For the text-containing cell, return its midpoint in [x, y] coordinate format. 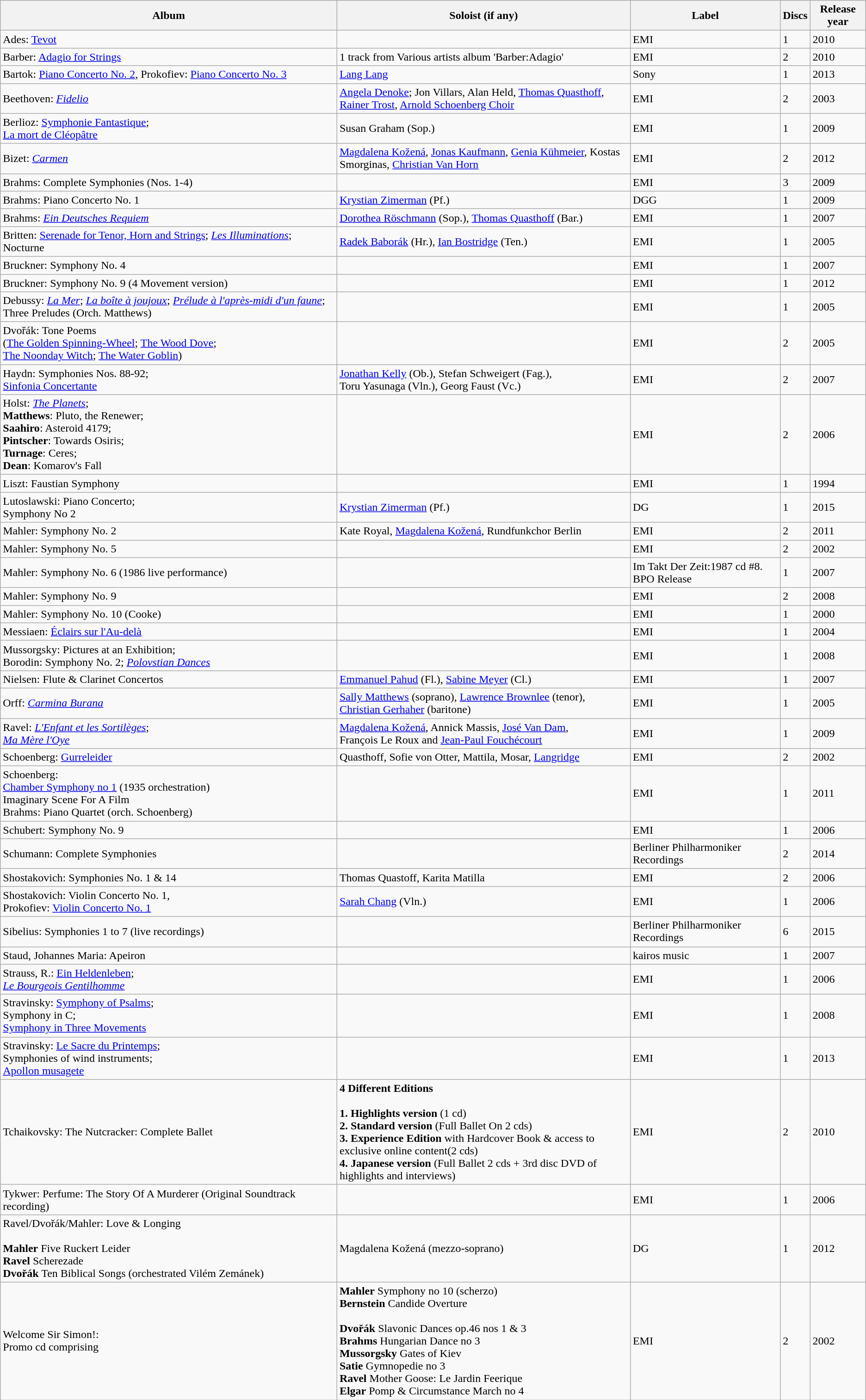
Britten: Serenade for Tenor, Horn and Strings; Les Illuminations; Nocturne [169, 242]
Dvořák: Tone Poems(The Golden Spinning-Wheel; The Wood Dove;The Noonday Witch; The Water Goblin) [169, 343]
3 [795, 182]
Shostakovich: Violin Concerto No. 1,Prokofiev: Violin Concerto No. 1 [169, 901]
Quasthoff, Sofie von Otter, Mattila, Mosar, Langridge [483, 757]
Tykwer: Perfume: The Story Of A Murderer (Original Soundtrack recording) [169, 1199]
Stravinsky: Le Sacre du Printemps;Symphonies of wind instruments;Apollon musagete [169, 1058]
Label [705, 16]
Brahms: Ein Deutsches Requiem [169, 217]
Angela Denoke; Jon Villars, Alan Held, Thomas Quasthoff,Rainer Trost, Arnold Schoenberg Choir [483, 98]
Mahler: Symphony No. 2 [169, 531]
Mahler: Symphony No. 9 [169, 596]
Barber: Adagio for Strings [169, 57]
Sarah Chang (Vln.) [483, 901]
Magdalena Kožená, Jonas Kaufmann, Genia Kühmeier, Kostas Smorginas, Christian Van Horn [483, 158]
Haydn: Symphonies Nos. 88-92;Sinfonia Concertante [169, 379]
Lutoslawski: Piano Concerto;Symphony No 2 [169, 507]
Ravel: L'Enfant et les Sortilèges;Ma Mère l'Oye [169, 733]
Mahler: Symphony No. 6 (1986 live performance) [169, 573]
Staud, Johannes Maria: Apeiron [169, 955]
6 [795, 932]
Bizet: Carmen [169, 158]
Liszt: Faustian Symphony [169, 483]
Soloist (if any) [483, 16]
Mussorgsky: Pictures at an Exhibition;Borodin: Symphony No. 2; Polovstian Dances [169, 655]
Dorothea Röschmann (Sop.), Thomas Quasthoff (Bar.) [483, 217]
Schoenberg:Chamber Symphony no 1 (1935 orchestration)Imaginary Scene For A FilmBrahms: Piano Quartet (orch. Schoenberg) [169, 794]
Sibelius: Symphonies 1 to 7 (live recordings) [169, 932]
Schubert: Symphony No. 9 [169, 830]
Schoenberg: Gurreleider [169, 757]
Magdalena Kožená (mezzo-soprano) [483, 1248]
2014 [838, 854]
Ades: Tevot [169, 39]
Radek Baborák (Hr.), Ian Bostridge (Ten.) [483, 242]
Jonathan Kelly (Ob.), Stefan Schweigert (Fag.),Toru Yasunaga (Vln.), Georg Faust (Vc.) [483, 379]
Lang Lang [483, 74]
Bruckner: Symphony No. 4 [169, 265]
Mahler: Symphony No. 5 [169, 549]
Welcome Sir Simon!:Promo cd comprising [169, 1341]
Album [169, 16]
2003 [838, 98]
2004 [838, 632]
Ravel/Dvořák/Mahler: Love & LongingMahler Five Ruckert LeiderRavel Scherezade Dvořák Ten Biblical Songs (orchestrated Vilém Zemánek) [169, 1248]
kairos music [705, 955]
Debussy: La Mer; La boîte à joujoux; Prélude à l'après-midi d'un faune; Three Preludes (Orch. Matthews) [169, 307]
1 track from Various artists album 'Barber:Adagio' [483, 57]
Tchaikovsky: The Nutcracker: Complete Ballet [169, 1132]
Strauss, R.: Ein Heldenleben;Le Bourgeois Gentilhomme [169, 979]
Discs [795, 16]
Mahler: Symphony No. 10 (Cooke) [169, 614]
Susan Graham (Sop.) [483, 129]
Emmanuel Pahud (Fl.), Sabine Meyer (Cl.) [483, 679]
Schumann: Complete Symphonies [169, 854]
Bruckner: Symphony No. 9 (4 Movement version) [169, 283]
Orff: Carmina Burana [169, 703]
Brahms: Piano Concerto No. 1 [169, 200]
Holst: The Planets;Matthews: Pluto, the Renewer;Saahiro: Asteroid 4179;Pintscher: Towards Osiris;Turnage: Ceres;Dean: Komarov's Fall [169, 435]
Magdalena Kožená, Annick Massis, José Van Dam,François Le Roux and Jean-Paul Fouchécourt [483, 733]
Im Takt Der Zeit:1987 cd #8. BPO Release [705, 573]
Messiaen: Éclairs sur l'Au-delà [169, 632]
Sony [705, 74]
Release year [838, 16]
Bartok: Piano Concerto No. 2, Prokofiev: Piano Concerto No. 3 [169, 74]
Shostakovich: Symphonies No. 1 & 14 [169, 878]
Beethoven: Fidelio [169, 98]
Stravinsky: Symphony of Psalms;Symphony in C;Symphony in Three Movements [169, 1016]
Sally Matthews (soprano), Lawrence Brownlee (tenor),Christian Gerhaher (baritone) [483, 703]
Thomas Quastoff, Karita Matilla [483, 878]
Brahms: Complete Symphonies (Nos. 1-4) [169, 182]
Nielsen: Flute & Clarinet Concertos [169, 679]
DGG [705, 200]
Berlioz: Symphonie Fantastique;La mort de Cléopâtre [169, 129]
2000 [838, 614]
Kate Royal, Magdalena Kožená, Rundfunkchor Berlin [483, 531]
1994 [838, 483]
